Scan for the cell matching the given text and deliver its (X, Y) coordinate at center. 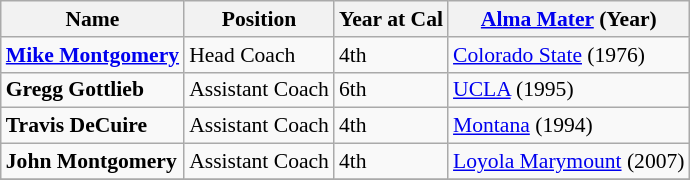
Position (259, 19)
Travis DeCuire (92, 126)
Loyola Marymount (2007) (569, 162)
6th (391, 90)
Year at Cal (391, 19)
John Montgomery (92, 162)
Name (92, 19)
Alma Mater (Year) (569, 19)
Mike Montgomery (92, 55)
Montana (1994) (569, 126)
Gregg Gottlieb (92, 90)
Colorado State (1976) (569, 55)
UCLA (1995) (569, 90)
Head Coach (259, 55)
